Capture the cell that displays the provided text and extract its (X, Y) central coordinate. 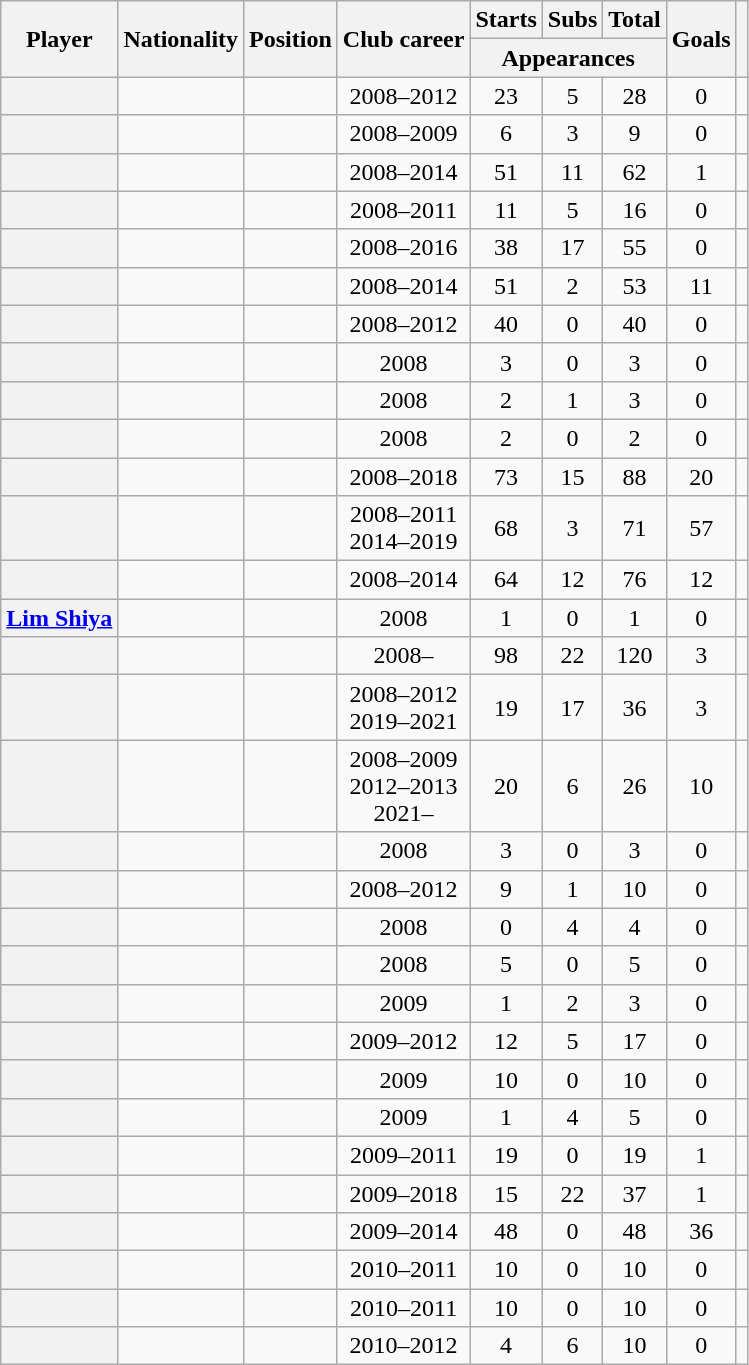
Appearances (568, 58)
71 (635, 528)
98 (506, 656)
Total (635, 20)
2009–2014 (404, 1232)
16 (635, 210)
62 (635, 172)
Nationality (181, 39)
2008–20092012–20132021– (404, 786)
38 (506, 248)
88 (635, 477)
2009–2011 (404, 1155)
73 (506, 477)
2008–2011 (404, 210)
Position (291, 39)
2008–20122019–2021 (404, 708)
Goals (701, 39)
2009–2018 (404, 1193)
37 (635, 1193)
2008–2016 (404, 248)
2008–2018 (404, 477)
Starts (506, 20)
28 (635, 96)
68 (506, 528)
53 (635, 286)
Subs (572, 20)
2008–20112014–2019 (404, 528)
26 (635, 786)
23 (506, 96)
2008–2009 (404, 134)
2010–2012 (404, 1346)
64 (506, 580)
Player (60, 39)
57 (701, 528)
120 (635, 656)
76 (635, 580)
2009–2012 (404, 1041)
2008– (404, 656)
Lim Shiya (60, 618)
55 (635, 248)
Club career (404, 39)
